Find where the given text appears and provide that cell's center as (x, y) coordinate. 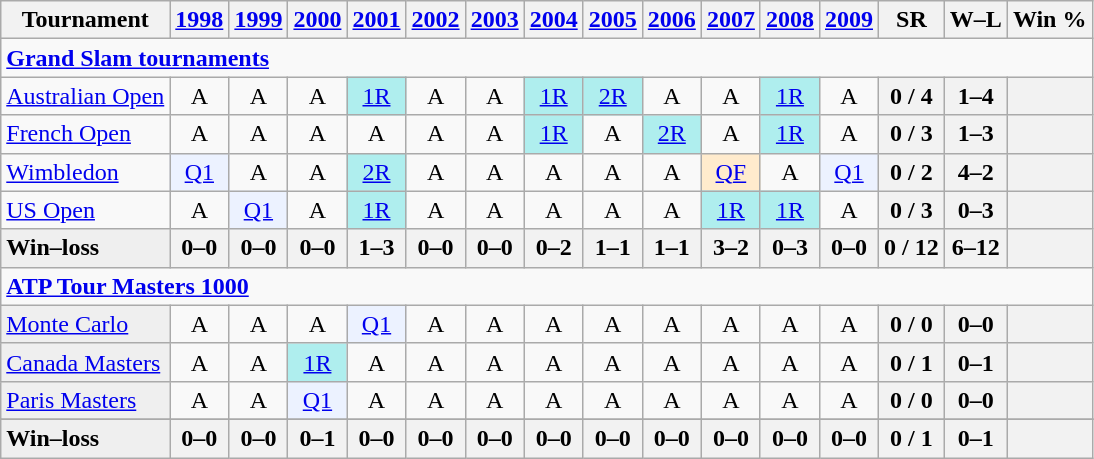
1999 (258, 20)
Paris Masters (86, 400)
0 / 2 (912, 172)
2000 (318, 20)
3–2 (730, 248)
2002 (436, 20)
SR (912, 20)
2007 (730, 20)
2005 (612, 20)
Wimbledon (86, 172)
0 / 4 (912, 96)
2003 (494, 20)
0–2 (554, 248)
QF (730, 172)
2006 (672, 20)
W–L (976, 20)
Canada Masters (86, 362)
US Open (86, 210)
2009 (848, 20)
Grand Slam tournaments (546, 58)
Monte Carlo (86, 324)
Australian Open (86, 96)
French Open (86, 134)
1–4 (976, 96)
2001 (376, 20)
ATP Tour Masters 1000 (546, 286)
2008 (790, 20)
4–2 (976, 172)
2004 (554, 20)
Win % (1050, 20)
6–12 (976, 248)
0 / 12 (912, 248)
1998 (200, 20)
Tournament (86, 20)
